Search for the cell housing the specified text and yield its (x, y) center coordinate. 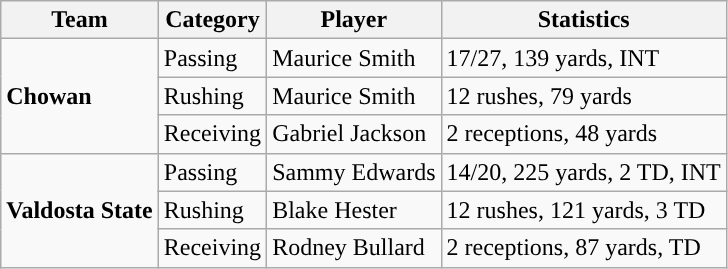
Player (354, 20)
Category (212, 20)
Gabriel Jackson (354, 134)
Rodney Bullard (354, 248)
Valdosta State (80, 210)
12 rushes, 79 yards (584, 96)
Sammy Edwards (354, 172)
14/20, 225 yards, 2 TD, INT (584, 172)
Team (80, 20)
12 rushes, 121 yards, 3 TD (584, 210)
Chowan (80, 96)
17/27, 139 yards, INT (584, 58)
Blake Hester (354, 210)
2 receptions, 87 yards, TD (584, 248)
Statistics (584, 20)
2 receptions, 48 yards (584, 134)
